Return the (X, Y) coordinate for the center point of the cell that contains the specified text.  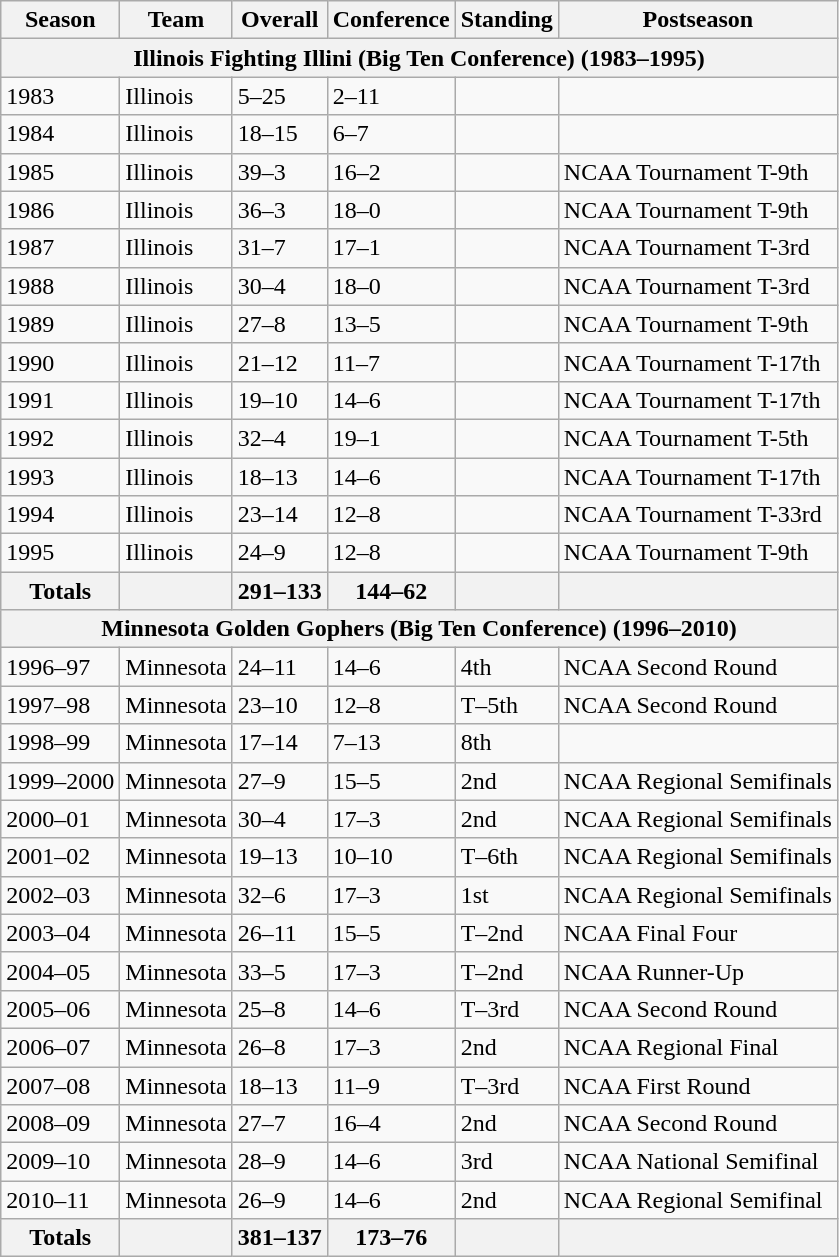
1985 (60, 172)
7–13 (391, 743)
32–6 (280, 895)
26–8 (280, 1047)
NCAA Final Four (698, 933)
19–13 (280, 857)
17–1 (391, 248)
T–6th (506, 857)
5–25 (280, 96)
Minnesota Golden Gophers (Big Ten Conference) (1996–2010) (420, 629)
1996–97 (60, 667)
10–10 (391, 857)
2001–02 (60, 857)
2006–07 (60, 1047)
2–11 (391, 96)
18–15 (280, 134)
24–9 (280, 553)
13–5 (391, 324)
291–133 (280, 591)
1993 (60, 477)
1998–99 (60, 743)
16–4 (391, 1124)
2004–05 (60, 971)
19–1 (391, 438)
16–2 (391, 172)
Illinois Fighting Illini (Big Ten Conference) (1983–1995) (420, 58)
1991 (60, 400)
23–10 (280, 705)
27–7 (280, 1124)
1989 (60, 324)
Conference (391, 20)
T–5th (506, 705)
1995 (60, 553)
11–9 (391, 1085)
1st (506, 895)
27–8 (280, 324)
1983 (60, 96)
24–11 (280, 667)
27–9 (280, 781)
8th (506, 743)
17–14 (280, 743)
2000–01 (60, 819)
28–9 (280, 1162)
1992 (60, 438)
1999–2000 (60, 781)
1988 (60, 286)
1994 (60, 515)
NCAA Runner-Up (698, 971)
2008–09 (60, 1124)
173–76 (391, 1238)
26–9 (280, 1200)
NCAA Tournament T-5th (698, 438)
19–10 (280, 400)
Standing (506, 20)
1987 (60, 248)
2005–06 (60, 1009)
2010–11 (60, 1200)
1986 (60, 210)
31–7 (280, 248)
32–4 (280, 438)
3rd (506, 1162)
2002–03 (60, 895)
6–7 (391, 134)
2007–08 (60, 1085)
1984 (60, 134)
2009–10 (60, 1162)
NCAA First Round (698, 1085)
21–12 (280, 362)
1990 (60, 362)
NCAA Tournament T-33rd (698, 515)
11–7 (391, 362)
Overall (280, 20)
Team (176, 20)
25–8 (280, 1009)
Season (60, 20)
26–11 (280, 933)
NCAA Regional Final (698, 1047)
NCAA Regional Semifinal (698, 1200)
4th (506, 667)
39–3 (280, 172)
23–14 (280, 515)
NCAA National Semifinal (698, 1162)
144–62 (391, 591)
2003–04 (60, 933)
1997–98 (60, 705)
33–5 (280, 971)
381–137 (280, 1238)
36–3 (280, 210)
Postseason (698, 20)
